Locate the cell with the specified text and output its [X, Y] center coordinate. 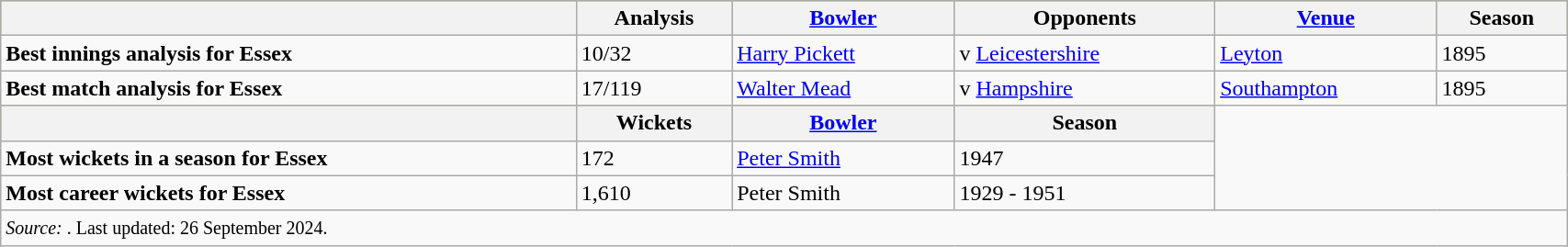
v Hampshire [1085, 88]
1929 - 1951 [1085, 193]
Best match analysis for Essex [288, 88]
Southampton [1326, 88]
172 [654, 158]
Opponents [1085, 18]
1,610 [654, 193]
Best innings analysis for Essex [288, 53]
10/32 [654, 53]
Wickets [654, 123]
Leyton [1326, 53]
17/119 [654, 88]
v Leicestershire [1085, 53]
Analysis [654, 18]
1947 [1085, 158]
Source: . Last updated: 26 September 2024. [784, 228]
Venue [1326, 18]
Most career wickets for Essex [288, 193]
Harry Pickett [843, 53]
Most wickets in a season for Essex [288, 158]
Walter Mead [843, 88]
